From the cell containing the given text, extract its center point as (x, y) coordinate. 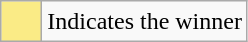
Indicates the winner (145, 22)
